Return the (X, Y) coordinate for the center point of the cell that contains the specified text.  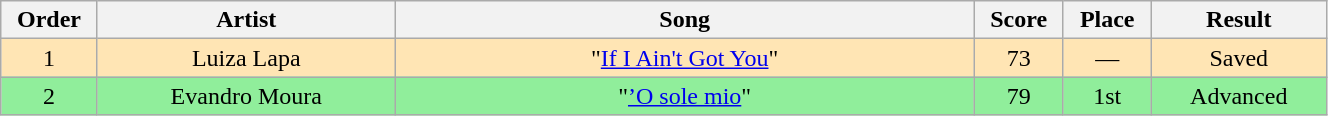
Artist (246, 20)
Luiza Lapa (246, 58)
— (1107, 58)
Saved (1238, 58)
73 (1018, 58)
Advanced (1238, 96)
"’O sole mio" (684, 96)
Evandro Moura (246, 96)
Place (1107, 20)
Song (684, 20)
1st (1107, 96)
Order (49, 20)
"If I Ain't Got You" (684, 58)
79 (1018, 96)
1 (49, 58)
2 (49, 96)
Result (1238, 20)
Score (1018, 20)
